Find where the given text appears and provide that cell's center as [X, Y] coordinate. 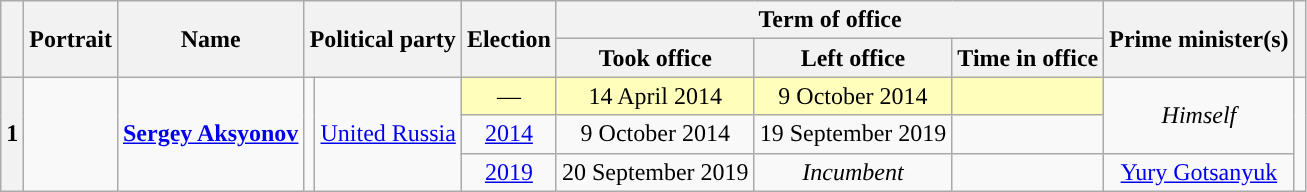
Himself [1199, 115]
Name [210, 39]
2014 [508, 134]
1 [12, 134]
Yury Gotsanyuk [1199, 172]
Term of office [830, 20]
Took office [655, 58]
14 April 2014 [655, 96]
20 September 2019 [655, 172]
Prime minister(s) [1199, 39]
19 September 2019 [853, 134]
Sergey Aksyonov [210, 134]
2019 [508, 172]
Incumbent [853, 172]
Election [508, 39]
Political party [382, 39]
Left office [853, 58]
Time in office [1028, 58]
— [508, 96]
Portrait [71, 39]
United Russia [388, 134]
